Provide the (x, y) coordinate of the cell's center where the given text is located.  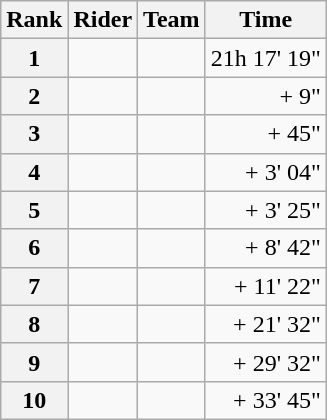
+ 9" (266, 96)
Team (172, 20)
+ 11' 22" (266, 286)
8 (34, 324)
3 (34, 134)
9 (34, 362)
1 (34, 58)
Rank (34, 20)
+ 3' 25" (266, 210)
+ 3' 04" (266, 172)
7 (34, 286)
21h 17' 19" (266, 58)
+ 21' 32" (266, 324)
4 (34, 172)
2 (34, 96)
+ 8' 42" (266, 248)
10 (34, 400)
Rider (103, 20)
+ 29' 32" (266, 362)
5 (34, 210)
Time (266, 20)
+ 33' 45" (266, 400)
6 (34, 248)
+ 45" (266, 134)
